Scan for the cell matching the given text and deliver its (x, y) coordinate at center. 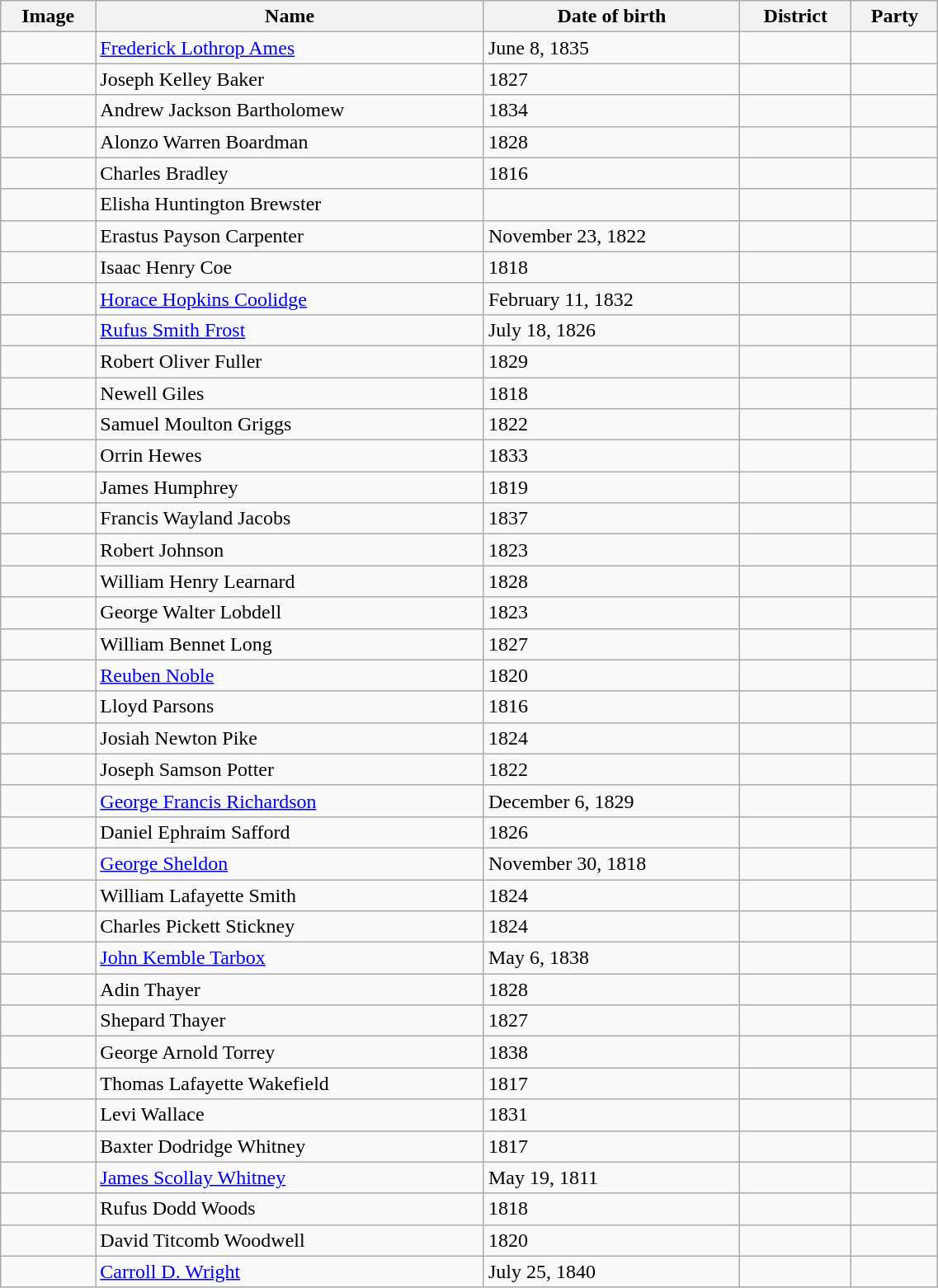
Party (894, 16)
Francis Wayland Jacobs (290, 519)
1837 (611, 519)
Reuben Noble (290, 675)
1819 (611, 487)
Frederick Lothrop Ames (290, 48)
November 30, 1818 (611, 863)
District (795, 16)
Josiah Newton Pike (290, 738)
July 25, 1840 (611, 1272)
James Humphrey (290, 487)
Rufus Smith Frost (290, 330)
William Henry Learnard (290, 581)
Orrin Hewes (290, 456)
George Walter Lobdell (290, 613)
George Sheldon (290, 863)
Lloyd Parsons (290, 707)
1838 (611, 1052)
February 11, 1832 (611, 298)
Andrew Jackson Bartholomew (290, 110)
Charles Bradley (290, 173)
July 18, 1826 (611, 330)
Image (48, 16)
1834 (611, 110)
James Scollay Whitney (290, 1178)
Rufus Dodd Woods (290, 1209)
Robert Johnson (290, 550)
Daniel Ephraim Safford (290, 832)
George Francis Richardson (290, 801)
Newell Giles (290, 393)
Isaac Henry Coe (290, 267)
November 23, 1822 (611, 236)
Baxter Dodridge Whitney (290, 1146)
June 8, 1835 (611, 48)
May 6, 1838 (611, 958)
May 19, 1811 (611, 1178)
Shepard Thayer (290, 1021)
Elisha Huntington Brewster (290, 204)
Name (290, 16)
Alonzo Warren Boardman (290, 142)
Joseph Kelley Baker (290, 79)
Samuel Moulton Griggs (290, 425)
1826 (611, 832)
1833 (611, 456)
Adin Thayer (290, 990)
Carroll D. Wright (290, 1272)
1829 (611, 361)
William Lafayette Smith (290, 895)
William Bennet Long (290, 644)
1831 (611, 1115)
Thomas Lafayette Wakefield (290, 1084)
Erastus Payson Carpenter (290, 236)
December 6, 1829 (611, 801)
Horace Hopkins Coolidge (290, 298)
Date of birth (611, 16)
Charles Pickett Stickney (290, 927)
George Arnold Torrey (290, 1052)
John Kemble Tarbox (290, 958)
Levi Wallace (290, 1115)
Robert Oliver Fuller (290, 361)
David Titcomb Woodwell (290, 1240)
Joseph Samson Potter (290, 769)
